Detect which cell encompasses the target text, then output its [x, y] center coordinate. 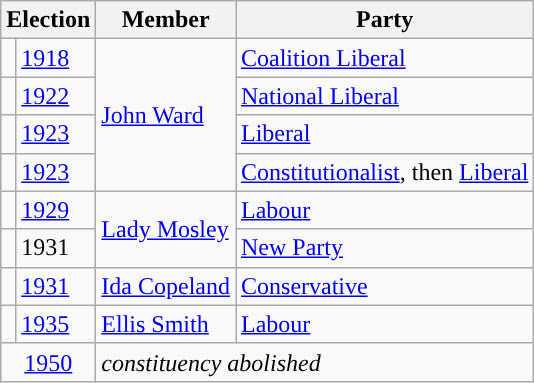
New Party [385, 248]
Conservative [385, 286]
1929 [56, 210]
1950 [48, 362]
1935 [56, 324]
Member [166, 20]
Ida Copeland [166, 286]
John Ward [166, 115]
1922 [56, 96]
National Liberal [385, 96]
constituency abolished [315, 362]
Lady Mosley [166, 229]
Constitutionalist, then Liberal [385, 172]
Party [385, 20]
Election [48, 20]
Coalition Liberal [385, 58]
Liberal [385, 134]
Ellis Smith [166, 324]
1918 [56, 58]
